Return [X, Y] of the center of cell containing provided text 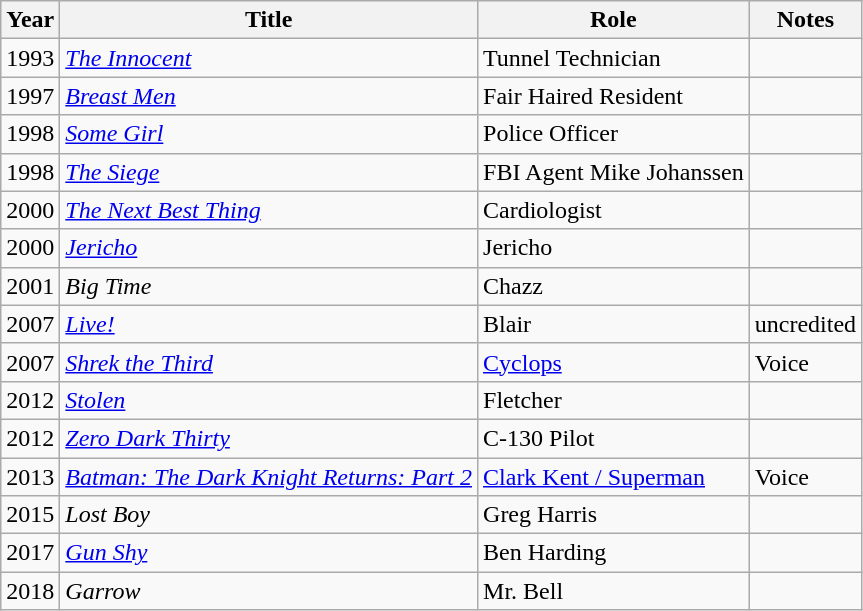
Year [30, 20]
2017 [30, 553]
2018 [30, 591]
Clark Kent / Superman [614, 477]
1997 [30, 96]
Cardiologist [614, 210]
Greg Harris [614, 515]
Cyclops [614, 362]
uncredited [805, 324]
Blair [614, 324]
Notes [805, 20]
Fletcher [614, 400]
C-130 Pilot [614, 438]
Zero Dark Thirty [269, 438]
Big Time [269, 286]
Title [269, 20]
Fair Haired Resident [614, 96]
Mr. Bell [614, 591]
Gun Shy [269, 553]
2001 [30, 286]
2015 [30, 515]
Batman: The Dark Knight Returns: Part 2 [269, 477]
1993 [30, 58]
Stolen [269, 400]
Tunnel Technician [614, 58]
Lost Boy [269, 515]
Chazz [614, 286]
Live! [269, 324]
Shrek the Third [269, 362]
Role [614, 20]
Garrow [269, 591]
Ben Harding [614, 553]
FBI Agent Mike Johanssen [614, 172]
Police Officer [614, 134]
Some Girl [269, 134]
Breast Men [269, 96]
The Siege [269, 172]
The Innocent [269, 58]
2013 [30, 477]
The Next Best Thing [269, 210]
